Return the [x, y] coordinate for the center point of the cell that contains the specified text.  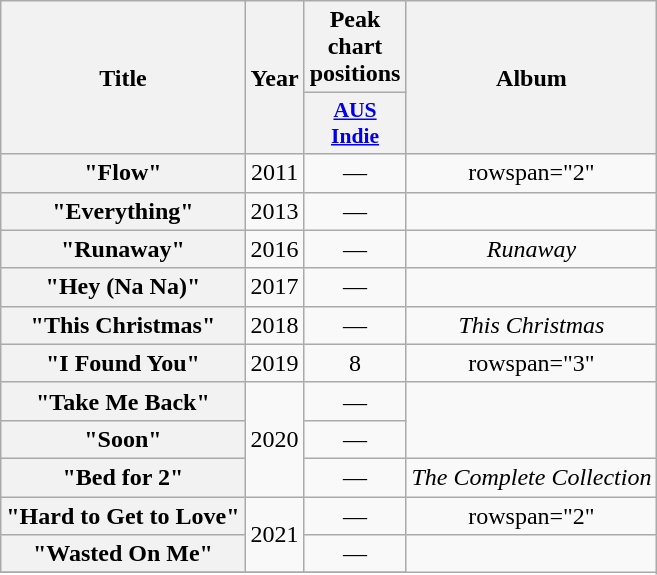
2019 [274, 363]
Year [274, 78]
2013 [274, 211]
"Take Me Back" [123, 401]
8 [355, 363]
2018 [274, 325]
"Flow" [123, 173]
"This Christmas" [123, 325]
"I Found You" [123, 363]
2016 [274, 249]
AUSIndie [355, 124]
"Bed for 2" [123, 477]
The Complete Collection [532, 477]
Runaway [532, 249]
"Runaway" [123, 249]
rowspan="3" [532, 363]
Title [123, 78]
"Hey (Na Na)" [123, 287]
"Hard to Get to Love" [123, 515]
2021 [274, 534]
"Wasted On Me" [123, 554]
Album [532, 78]
This Christmas [532, 325]
"Soon" [123, 439]
"Everything" [123, 211]
2020 [274, 439]
Peak chart positions [355, 47]
2011 [274, 173]
2017 [274, 287]
